Provide the [X, Y] coordinate of the cell's center where the given text is located.  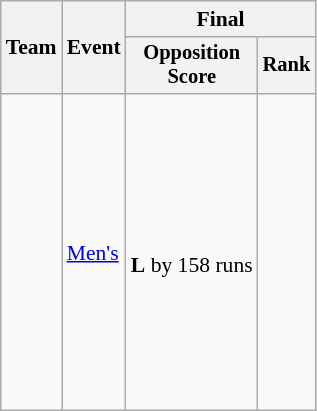
L by 158 runs [192, 252]
OppositionScore [192, 66]
Team [32, 48]
Rank [287, 66]
Event [94, 48]
Final [220, 19]
Men's [94, 252]
